Find where the given text appears and provide that cell's center as (X, Y) coordinate. 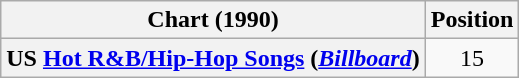
Chart (1990) (213, 20)
US Hot R&B/Hip-Hop Songs (Billboard) (213, 58)
Position (472, 20)
15 (472, 58)
